Return the [X, Y] coordinate for the center point of the cell that contains the specified text.  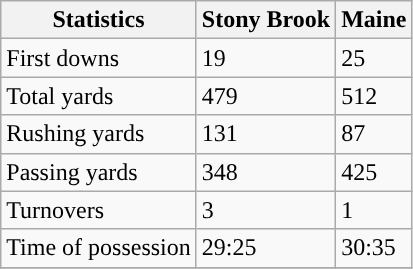
First downs [99, 58]
Turnovers [99, 210]
512 [374, 96]
19 [266, 58]
Time of possession [99, 248]
479 [266, 96]
29:25 [266, 248]
3 [266, 210]
425 [374, 172]
30:35 [374, 248]
Maine [374, 20]
Statistics [99, 20]
Total yards [99, 96]
Stony Brook [266, 20]
348 [266, 172]
131 [266, 134]
Rushing yards [99, 134]
87 [374, 134]
25 [374, 58]
1 [374, 210]
Passing yards [99, 172]
